Output the [X, Y] coordinate of the center of the cell containing the given text.  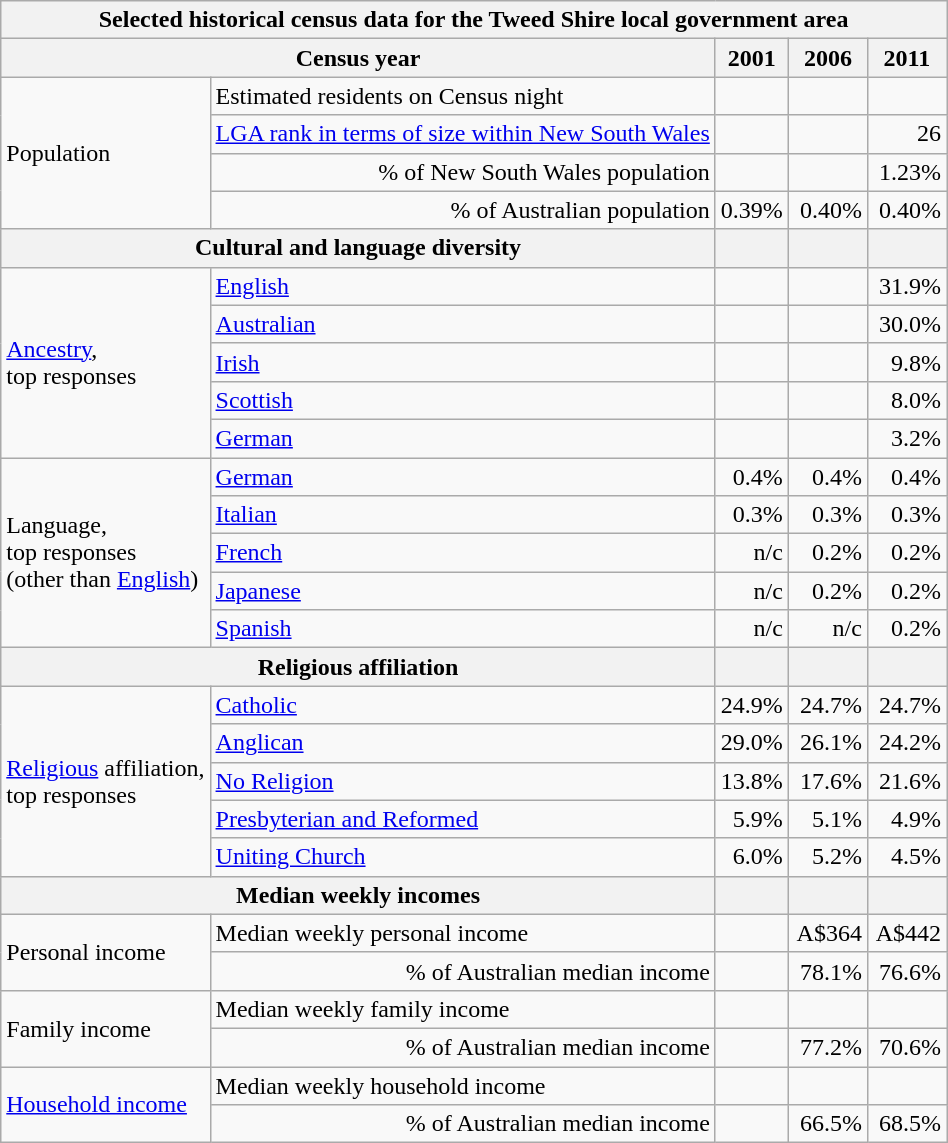
Median weekly household income [462, 1085]
Median weekly incomes [358, 895]
21.6% [906, 781]
1.23% [906, 172]
26.1% [828, 743]
24.9% [752, 705]
4.9% [906, 819]
78.1% [828, 971]
% of New South Wales population [462, 172]
Scottish [462, 400]
No Religion [462, 781]
Family income [106, 1028]
76.6% [906, 971]
8.0% [906, 400]
26 [906, 134]
Irish [462, 362]
Australian [462, 324]
24.2% [906, 743]
3.2% [906, 438]
Estimated residents on Census night [462, 96]
Anglican [462, 743]
5.2% [828, 857]
French [462, 553]
29.0% [752, 743]
30.0% [906, 324]
0.39% [752, 210]
Household income [106, 1104]
A$442 [906, 933]
66.5% [828, 1124]
Italian [462, 515]
70.6% [906, 1047]
68.5% [906, 1124]
Population [106, 153]
Catholic [462, 705]
LGA rank in terms of size within New South Wales [462, 134]
5.9% [752, 819]
Cultural and language diversity [358, 248]
Selected historical census data for the Tweed Shire local government area [474, 20]
Religious affiliation [358, 667]
17.6% [828, 781]
9.8% [906, 362]
5.1% [828, 819]
4.5% [906, 857]
13.8% [752, 781]
2006 [828, 58]
Median weekly family income [462, 1009]
Census year [358, 58]
77.2% [828, 1047]
English [462, 286]
6.0% [752, 857]
Spanish [462, 629]
2001 [752, 58]
Uniting Church [462, 857]
A$364 [828, 933]
Religious affiliation,top responses [106, 781]
Japanese [462, 591]
Median weekly personal income [462, 933]
Personal income [106, 952]
Ancestry,top responses [106, 362]
% of Australian population [462, 210]
Presbyterian and Reformed [462, 819]
31.9% [906, 286]
Language,top responses(other than English) [106, 553]
2011 [906, 58]
